Locate the cell with the specified text and output its [X, Y] center coordinate. 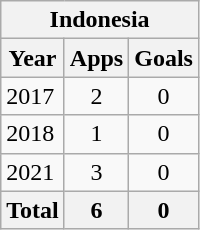
1 [96, 134]
Year [33, 58]
Indonesia [100, 20]
6 [96, 210]
Goals [164, 58]
2 [96, 96]
2017 [33, 96]
Total [33, 210]
2018 [33, 134]
Apps [96, 58]
2021 [33, 172]
3 [96, 172]
